Find where the given text appears and provide that cell's center as [X, Y] coordinate. 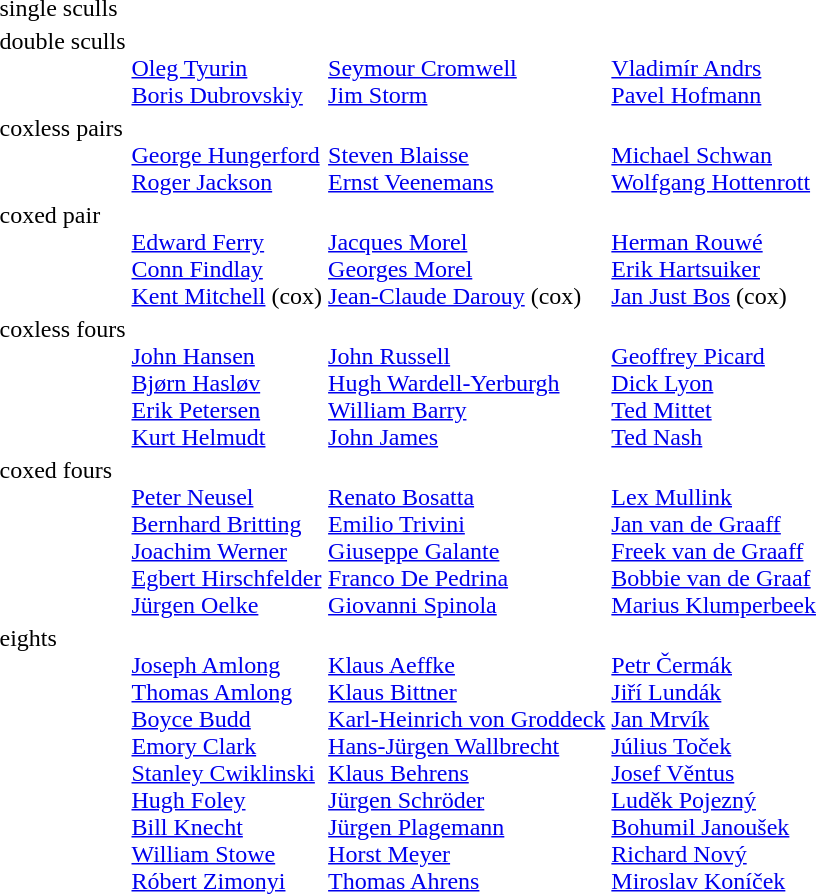
Jacques MorelGeorges MorelJean-Claude Darouy (cox) [467, 256]
Renato BosattaEmilio TriviniGiuseppe GalanteFranco De PedrinaGiovanni Spinola [467, 538]
Seymour Cromwell Jim Storm [467, 68]
Steven Blaisse Ernst Veenemans [467, 155]
John RussellHugh Wardell-YerburghWilliam BarryJohn James [467, 383]
Edward FerryConn FindlayKent Mitchell (cox) [227, 256]
Oleg Tyurin Boris Dubrovskiy [227, 68]
George Hungerford Roger Jackson [227, 155]
Peter NeuselBernhard BrittingJoachim WernerEgbert HirschfelderJürgen Oelke [227, 538]
John HansenBjørn HasløvErik PetersenKurt Helmudt [227, 383]
